Scan for the cell matching the given text and deliver its (X, Y) coordinate at center. 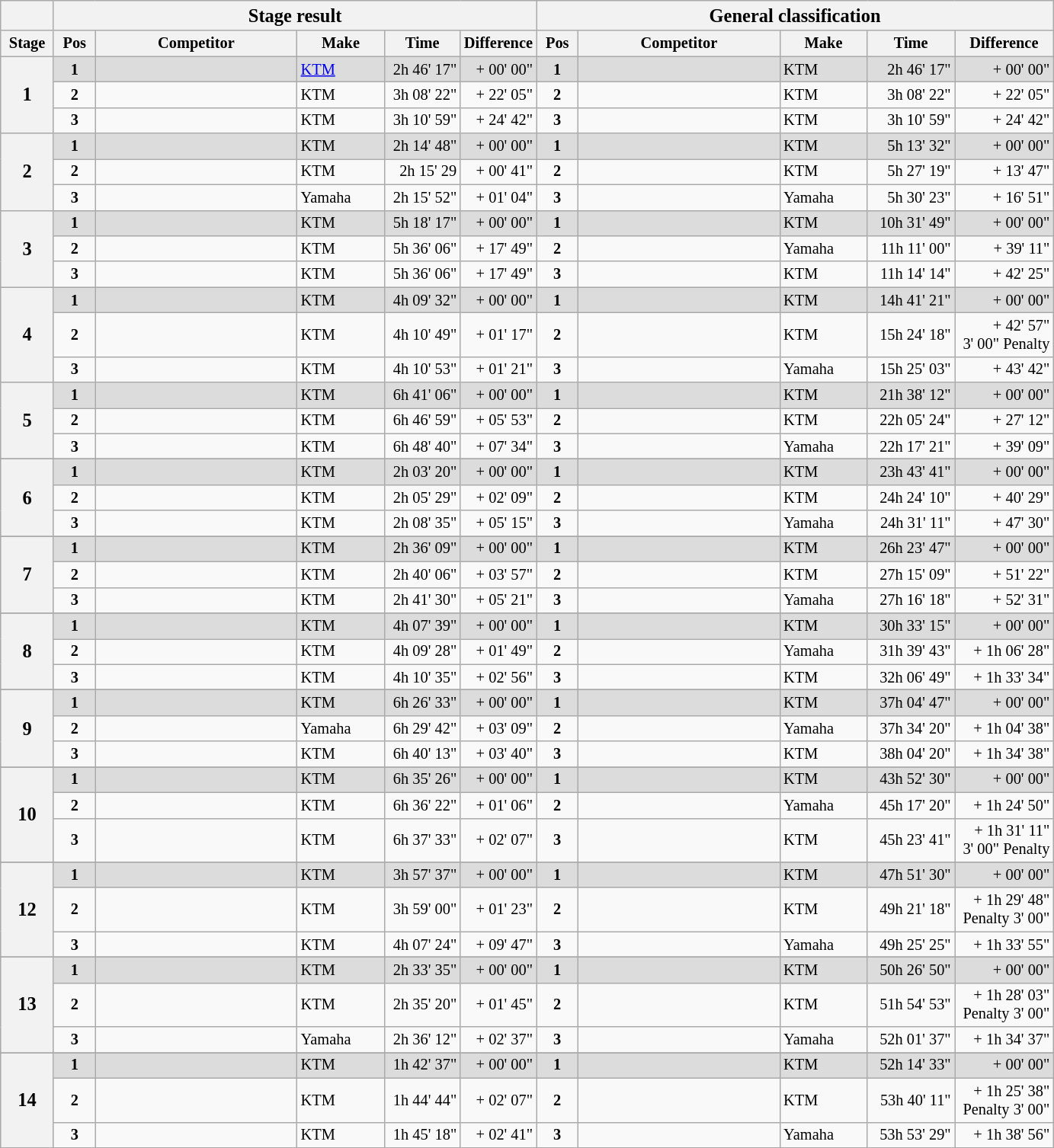
45h 17' 20" (911, 805)
+ 51' 22" (1004, 574)
+ 05' 21" (498, 600)
24h 24' 10" (911, 497)
21h 38' 12" (911, 395)
11h 14' 14" (911, 274)
+ 1h 38' 56" (1004, 1135)
+ 07' 34" (498, 446)
4h 10' 49" (422, 334)
51h 54' 53" (911, 1005)
2h 15' 52" (422, 197)
2h 08' 35" (422, 523)
+ 39' 09" (1004, 446)
14 (27, 1100)
2h 14' 48" (422, 146)
14h 41' 21" (911, 300)
+ 39' 11" (1004, 248)
2h 03' 20" (422, 472)
37h 04' 47" (911, 702)
15h 24' 18" (911, 334)
30h 33' 15" (911, 625)
+ 05' 53" (498, 421)
38h 04' 20" (911, 754)
53h 40' 11" (911, 1100)
Stage (27, 43)
4 (27, 335)
+ 02' 41" (498, 1135)
32h 06' 49" (911, 677)
+ 03' 40" (498, 754)
26h 23' 47" (911, 548)
2h 41' 30" (422, 600)
47h 51' 30" (911, 875)
1h 42' 37" (422, 1065)
+ 1h 25' 38"Penalty 3' 00" (1004, 1100)
+ 1h 31' 11"3' 00" Penalty (1004, 840)
11h 11' 00" (911, 248)
General classification (795, 15)
4h 07' 39" (422, 625)
+ 40' 29" (1004, 497)
+ 05' 15" (498, 523)
4h 09' 32" (422, 300)
24h 31' 11" (911, 523)
+ 52' 31" (1004, 600)
6h 40' 13" (422, 754)
49h 25' 25" (911, 945)
27h 15' 09" (911, 574)
6h 36' 22" (422, 805)
53h 53' 29" (911, 1135)
+ 1h 04' 38" (1004, 728)
+ 1h 34' 38" (1004, 754)
+ 02' 56" (498, 677)
+ 03' 57" (498, 574)
6h 37' 33" (422, 840)
+ 1h 34' 37" (1004, 1040)
4h 10' 35" (422, 677)
+ 16' 51" (1004, 197)
13 (27, 1004)
+ 03' 09" (498, 728)
31h 39' 43" (911, 651)
9 (27, 728)
10 (27, 814)
2h 33' 35" (422, 970)
2h 35' 20" (422, 1005)
52h 01' 37" (911, 1040)
2h 36' 09" (422, 548)
3h 57' 37" (422, 875)
6h 26' 33" (422, 702)
27h 16' 18" (911, 600)
+ 43' 42" (1004, 369)
6h 41' 06" (422, 395)
+ 42' 57"3' 00" Penalty (1004, 334)
+ 1h 28' 03"Penalty 3' 00" (1004, 1005)
15h 25' 03" (911, 369)
+ 01' 17" (498, 334)
+ 1h 06' 28" (1004, 651)
6h 48' 40" (422, 446)
+ 01' 49" (498, 651)
5h 18' 17" (422, 223)
6 (27, 497)
5 (27, 421)
+ 1h 29' 48"Penalty 3' 00" (1004, 910)
8 (27, 651)
6h 29' 42" (422, 728)
4h 10' 53" (422, 369)
Stage result (294, 15)
2h 40' 06" (422, 574)
2h 15' 29 (422, 171)
5h 30' 23" (911, 197)
22h 17' 21" (911, 446)
+ 01' 21" (498, 369)
1h 45' 18" (422, 1135)
43h 52' 30" (911, 779)
+ 09' 47" (498, 945)
49h 21' 18" (911, 910)
52h 14' 33" (911, 1065)
5h 13' 32" (911, 146)
+ 47' 30" (1004, 523)
6h 46' 59" (422, 421)
+ 42' 25" (1004, 274)
23h 43' 41" (911, 472)
+ 1h 33' 34" (1004, 677)
+ 02' 37" (498, 1040)
10h 31' 49" (911, 223)
+ 01' 45" (498, 1005)
2h 36' 12" (422, 1040)
+ 00' 41" (498, 171)
1h 44' 44" (422, 1100)
4h 07' 24" (422, 945)
+ 01' 06" (498, 805)
37h 34' 20" (911, 728)
+ 13' 47" (1004, 171)
+ 27' 12" (1004, 421)
+ 01' 23" (498, 910)
+ 1h 33' 55" (1004, 945)
4h 09' 28" (422, 651)
+ 01' 04" (498, 197)
12 (27, 910)
45h 23' 41" (911, 840)
+ 02' 09" (498, 497)
3h 59' 00" (422, 910)
+ 1h 24' 50" (1004, 805)
50h 26' 50" (911, 970)
7 (27, 574)
5h 27' 19" (911, 171)
6h 35' 26" (422, 779)
2h 05' 29" (422, 497)
22h 05' 24" (911, 421)
